Detect which cell encompasses the target text, then output its [x, y] center coordinate. 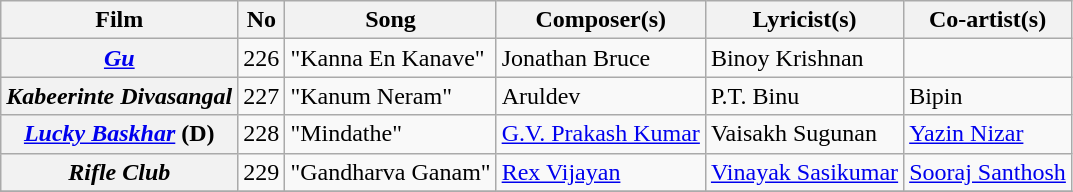
228 [262, 134]
Lucky Baskhar (D) [120, 134]
Vaisakh Sugunan [804, 134]
Binoy Krishnan [804, 58]
Co-artist(s) [988, 20]
"Kanna En Kanave" [390, 58]
P.T. Binu [804, 96]
Kabeerinte Divasangal [120, 96]
229 [262, 172]
Gu [120, 58]
Rifle Club [120, 172]
Song [390, 20]
Yazin Nizar [988, 134]
Aruldev [600, 96]
Jonathan Bruce [600, 58]
227 [262, 96]
"Gandharva Ganam" [390, 172]
"Mindathe" [390, 134]
Composer(s) [600, 20]
Bipin [988, 96]
Vinayak Sasikumar [804, 172]
Film [120, 20]
Rex Vijayan [600, 172]
226 [262, 58]
Sooraj Santhosh [988, 172]
Lyricist(s) [804, 20]
G.V. Prakash Kumar [600, 134]
"Kanum Neram" [390, 96]
No [262, 20]
